Provide the [x, y] coordinate of the cell's center where the given text is located.  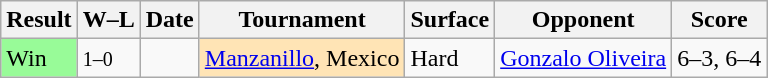
Date [170, 20]
Surface [450, 20]
Win [39, 58]
Gonzalo Oliveira [584, 58]
Opponent [584, 20]
Score [720, 20]
6–3, 6–4 [720, 58]
Tournament [302, 20]
Result [39, 20]
Manzanillo, Mexico [302, 58]
1–0 [108, 58]
W–L [108, 20]
Hard [450, 58]
